From the cell containing the given text, extract its center point as (X, Y) coordinate. 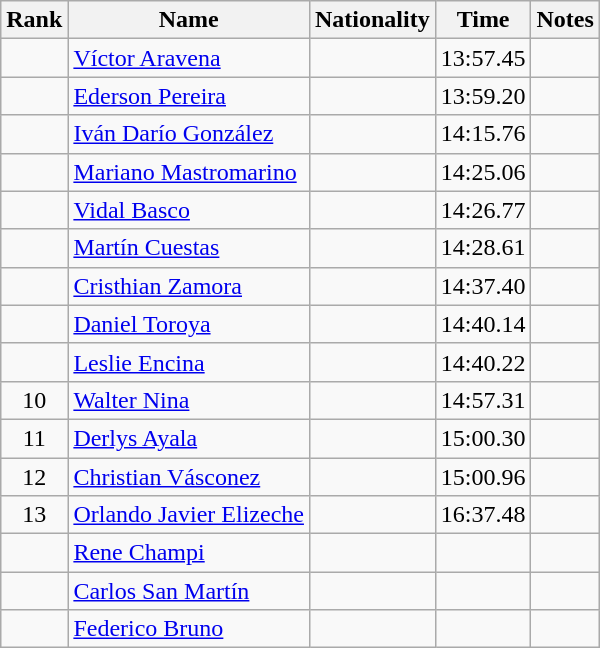
Rank (34, 20)
14:28.61 (483, 248)
Víctor Aravena (189, 58)
14:40.14 (483, 324)
14:25.06 (483, 172)
Carlos San Martín (189, 591)
Orlando Javier Elizeche (189, 515)
Derlys Ayala (189, 438)
Walter Nina (189, 400)
13:57.45 (483, 58)
15:00.96 (483, 477)
Leslie Encina (189, 362)
14:57.31 (483, 400)
Vidal Basco (189, 210)
Ederson Pereira (189, 96)
14:15.76 (483, 134)
Time (483, 20)
13 (34, 515)
Cristhian Zamora (189, 286)
15:00.30 (483, 438)
Mariano Mastromarino (189, 172)
14:40.22 (483, 362)
12 (34, 477)
10 (34, 400)
Name (189, 20)
14:26.77 (483, 210)
16:37.48 (483, 515)
13:59.20 (483, 96)
Iván Darío González (189, 134)
Daniel Toroya (189, 324)
Christian Vásconez (189, 477)
Rene Champi (189, 553)
14:37.40 (483, 286)
Notes (565, 20)
Martín Cuestas (189, 248)
Nationality (372, 20)
Federico Bruno (189, 629)
11 (34, 438)
